Return (X, Y) of the center of cell containing provided text 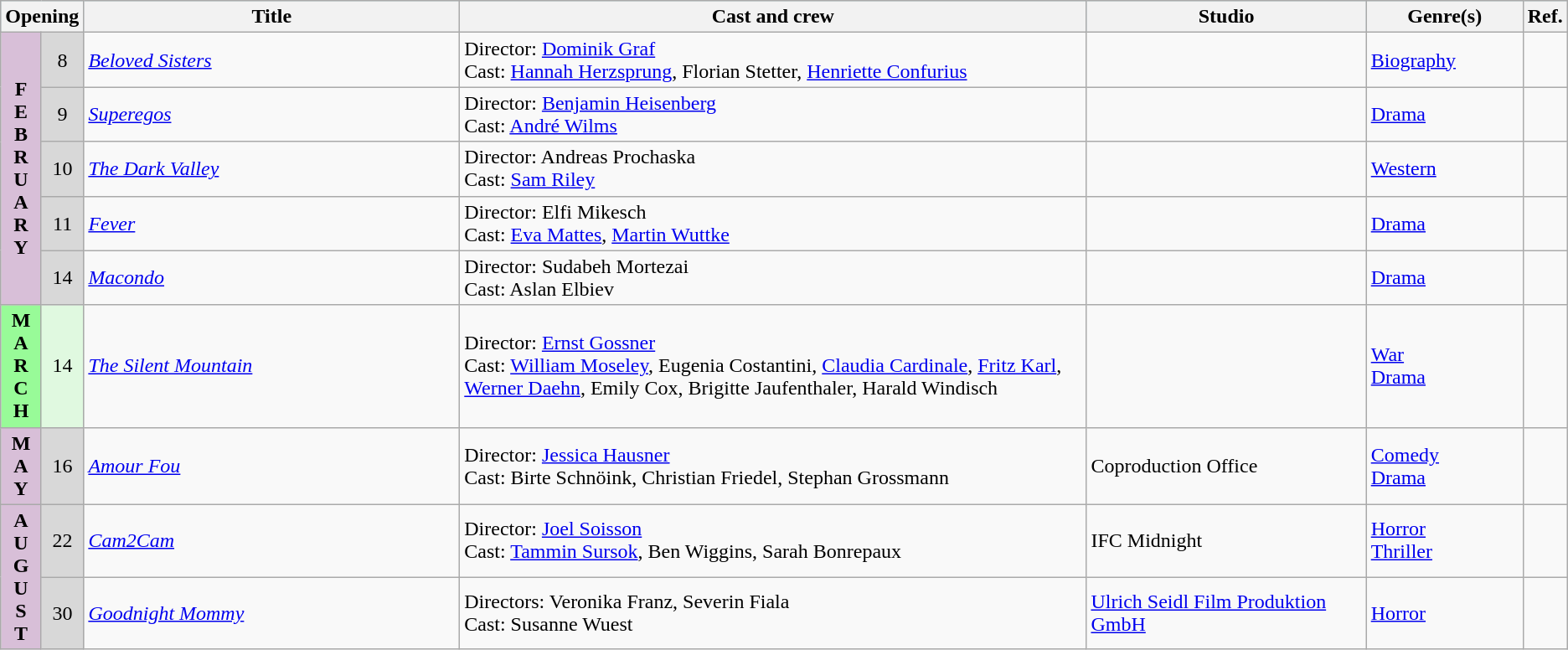
Directors: Veronika Franz, Severin Fiala Cast: Susanne Wuest (773, 613)
Ulrich Seidl Film Produktion GmbH (1226, 613)
FEBRUARY (22, 169)
Amour Fou (271, 466)
30 (62, 613)
22 (62, 541)
Cam2Cam (271, 541)
IFC Midnight (1226, 541)
Director: Dominik Graf Cast: Hannah Herzsprung, Florian Stetter, Henriette Confurius (773, 60)
MARCH (22, 366)
16 (62, 466)
Coproduction Office (1226, 466)
Director: Joel Soisson Cast: Tammin Sursok, Ben Wiggins, Sarah Bonrepaux (773, 541)
Macondo (271, 278)
Biography (1444, 60)
Cast and crew (773, 17)
Western (1444, 169)
Horror (1444, 613)
Director: Andreas Prochaska Cast: Sam Riley (773, 169)
MAY (22, 466)
AUGUST (22, 576)
11 (62, 223)
Director: Benjamin Heisenberg Cast: André Wilms (773, 114)
Goodnight Mommy (271, 613)
War Drama (1444, 366)
Genre(s) (1444, 17)
Fever (271, 223)
Title (271, 17)
Opening (42, 17)
Studio (1226, 17)
The Dark Valley (271, 169)
Director: Sudabeh Mortezai Cast: Aslan Elbiev (773, 278)
10 (62, 169)
Horror Thriller (1444, 541)
8 (62, 60)
Beloved Sisters (271, 60)
9 (62, 114)
Superegos (271, 114)
Ref. (1545, 17)
The Silent Mountain (271, 366)
Director: Elfi Mikesch Cast: Eva Mattes, Martin Wuttke (773, 223)
Comedy Drama (1444, 466)
Director: Jessica Hausner Cast: Birte Schnöink, Christian Friedel, Stephan Grossmann (773, 466)
